Provide the [x, y] coordinate of the cell's center where the given text is located.  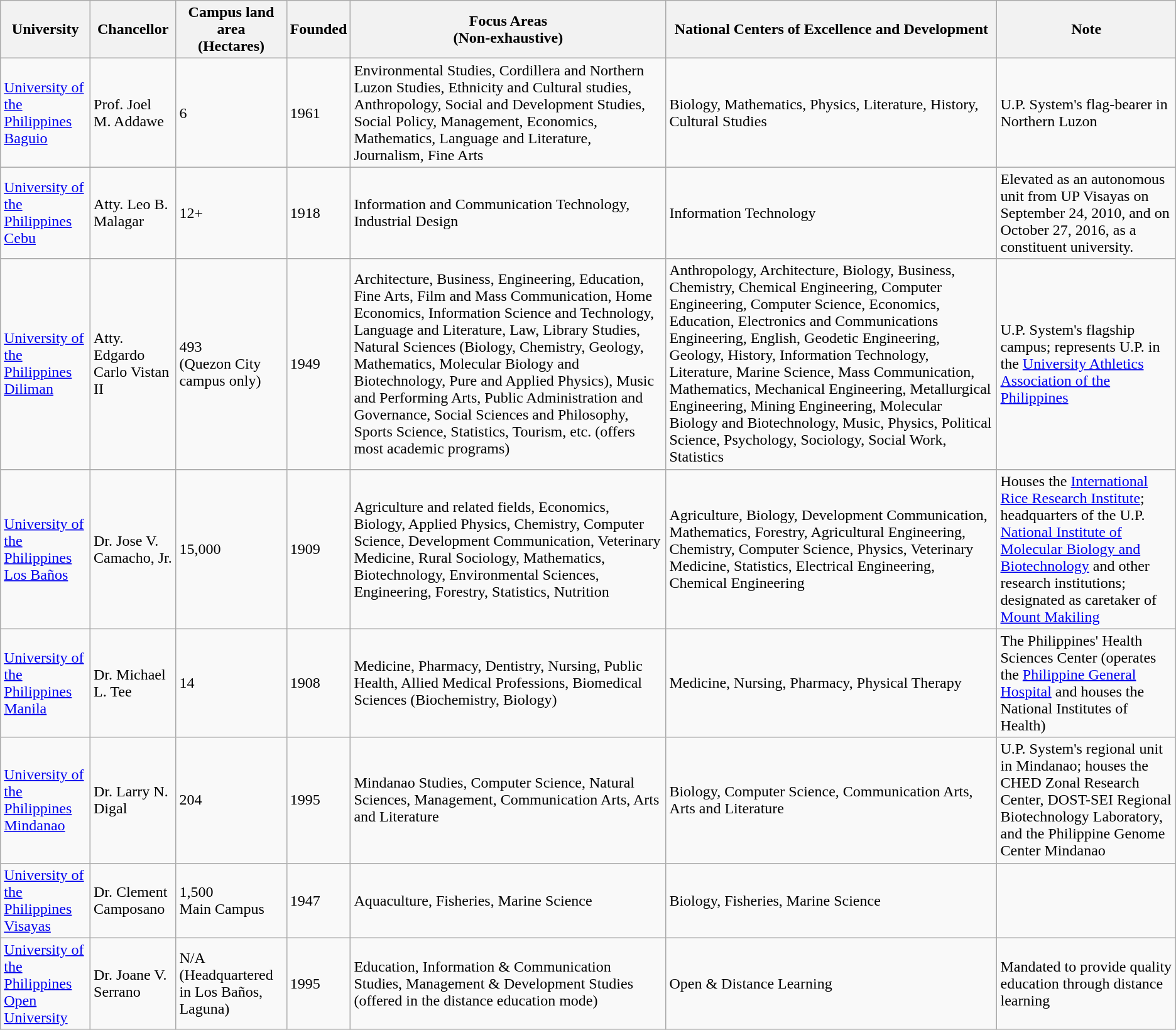
University of the Philippines Cebu [45, 213]
Chancellor [133, 30]
Founded [318, 30]
Dr. Michael L. Tee [133, 683]
Prof. Joel M. Addawe [133, 113]
Biology, Fisheries, Marine Science [832, 901]
Information Technology [832, 213]
University of the Philippines Visayas [45, 901]
Open & Distance Learning [832, 984]
Biology, Mathematics, Physics, Literature, History, Cultural Studies [832, 113]
Medicine, Nursing, Pharmacy, Physical Therapy [832, 683]
University of the Philippines Manila [45, 683]
Dr. Joane V. Serrano [133, 984]
Elevated as an autonomous unit from UP Visayas on September 24, 2010, and on October 27, 2016, as a constituent university. [1086, 213]
Information and Communication Technology, Industrial Design [508, 213]
1947 [318, 901]
Atty. Edgardo Carlo Vistan II [133, 364]
1949 [318, 364]
Biology, Computer Science, Communication Arts, Arts and Literature [832, 800]
Atty. Leo B. Malagar [133, 213]
Dr. Clement Camposano [133, 901]
1908 [318, 683]
University [45, 30]
1,500 Main Campus [231, 901]
Campus land area(Hectares) [231, 30]
12+ [231, 213]
University of the Philippines Los Baños [45, 549]
Education, Information & Communication Studies, Management & Development Studies (offered in the distance education mode) [508, 984]
The Philippines' Health Sciences Center (operates the Philippine General Hospital and houses the National Institutes of Health) [1086, 683]
Mindanao Studies, Computer Science, Natural Sciences, Management, Communication Arts, Arts and Literature [508, 800]
N/A(Headquartered in Los Baños, Laguna) [231, 984]
National Centers of Excellence and Development [832, 30]
14 [231, 683]
U.P. System's flag-bearer in Northern Luzon [1086, 113]
University of the Philippines Open University [45, 984]
Dr. Larry N. Digal [133, 800]
University of the Philippines Diliman [45, 364]
1909 [318, 549]
Note [1086, 30]
Focus Areas(Non-exhaustive) [508, 30]
1961 [318, 113]
Mandated to provide quality education through distance learning [1086, 984]
University of the Philippines Baguio [45, 113]
204 [231, 800]
University of the Philippines Mindanao [45, 800]
Aquaculture, Fisheries, Marine Science [508, 901]
1918 [318, 213]
15,000 [231, 549]
Dr. Jose V. Camacho, Jr. [133, 549]
Medicine, Pharmacy, Dentistry, Nursing, Public Health, Allied Medical Professions, Biomedical Sciences (Biochemistry, Biology) [508, 683]
493(Quezon City campus only) [231, 364]
6 [231, 113]
U.P. System's flagship campus; represents U.P. in the University Athletics Association of the Philippines [1086, 364]
